Extract the [X, Y] coordinate from the center of the cell holding the provided text.  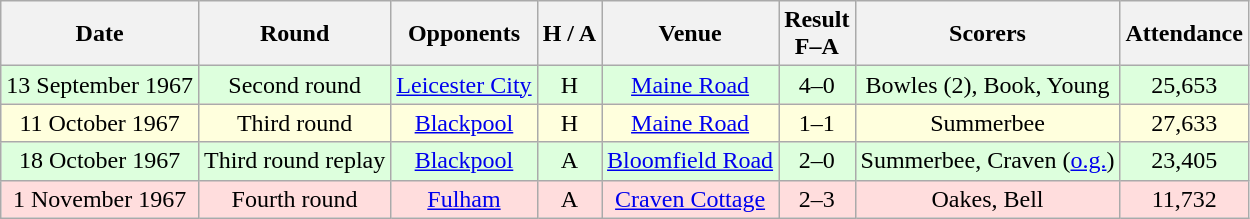
2–0 [817, 161]
Fulham [464, 199]
Craven Cottage [690, 199]
Scorers [988, 34]
25,653 [1184, 85]
18 October 1967 [100, 161]
27,633 [1184, 123]
Date [100, 34]
Fourth round [294, 199]
13 September 1967 [100, 85]
Round [294, 34]
Oakes, Bell [988, 199]
ResultF–A [817, 34]
Bloomfield Road [690, 161]
1 November 1967 [100, 199]
11 October 1967 [100, 123]
Second round [294, 85]
H / A [569, 34]
Opponents [464, 34]
Leicester City [464, 85]
Venue [690, 34]
Bowles (2), Book, Young [988, 85]
Summerbee [988, 123]
Attendance [1184, 34]
1–1 [817, 123]
2–3 [817, 199]
4–0 [817, 85]
Third round [294, 123]
Summerbee, Craven (o.g.) [988, 161]
23,405 [1184, 161]
11,732 [1184, 199]
Third round replay [294, 161]
